Scan for the cell matching the given text and deliver its [X, Y] coordinate at center. 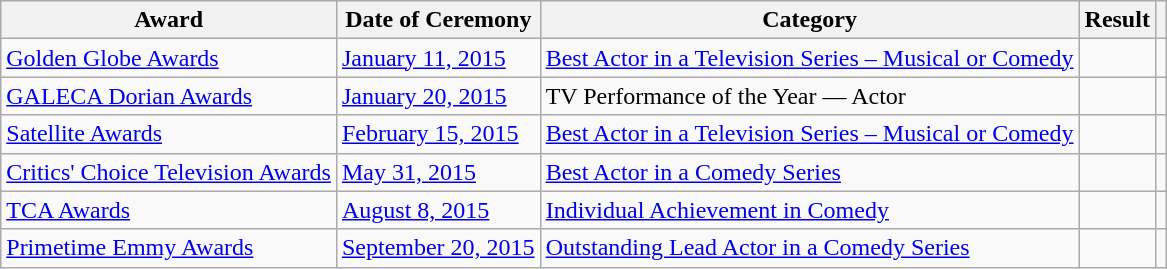
September 20, 2015 [438, 248]
Date of Ceremony [438, 20]
Best Actor in a Comedy Series [810, 172]
Award [169, 20]
Outstanding Lead Actor in a Comedy Series [810, 248]
Critics' Choice Television Awards [169, 172]
GALECA Dorian Awards [169, 96]
Category [810, 20]
Satellite Awards [169, 134]
Result [1117, 20]
January 11, 2015 [438, 58]
August 8, 2015 [438, 210]
Individual Achievement in Comedy [810, 210]
Golden Globe Awards [169, 58]
Primetime Emmy Awards [169, 248]
May 31, 2015 [438, 172]
TCA Awards [169, 210]
January 20, 2015 [438, 96]
February 15, 2015 [438, 134]
TV Performance of the Year — Actor [810, 96]
